Capture the cell that displays the provided text and extract its [X, Y] central coordinate. 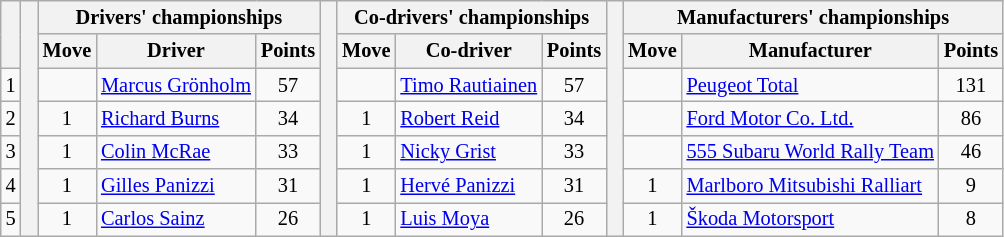
Driver [176, 51]
46 [971, 152]
Nicky Grist [468, 152]
Škoda Motorsport [810, 219]
Manufacturer [810, 51]
Manufacturers' championships [813, 17]
9 [971, 186]
131 [971, 85]
8 [971, 219]
Marlboro Mitsubishi Ralliart [810, 186]
Drivers' championships [179, 17]
Robert Reid [468, 118]
4 [11, 186]
Carlos Sainz [176, 219]
Co-drivers' championships [472, 17]
Peugeot Total [810, 85]
Co-driver [468, 51]
Timo Rautiainen [468, 85]
5 [11, 219]
555 Subaru World Rally Team [810, 152]
Gilles Panizzi [176, 186]
Richard Burns [176, 118]
Colin McRae [176, 152]
86 [971, 118]
Ford Motor Co. Ltd. [810, 118]
Marcus Grönholm [176, 85]
3 [11, 152]
Hervé Panizzi [468, 186]
2 [11, 118]
Luis Moya [468, 219]
